Search for the cell housing the specified text and yield its (x, y) center coordinate. 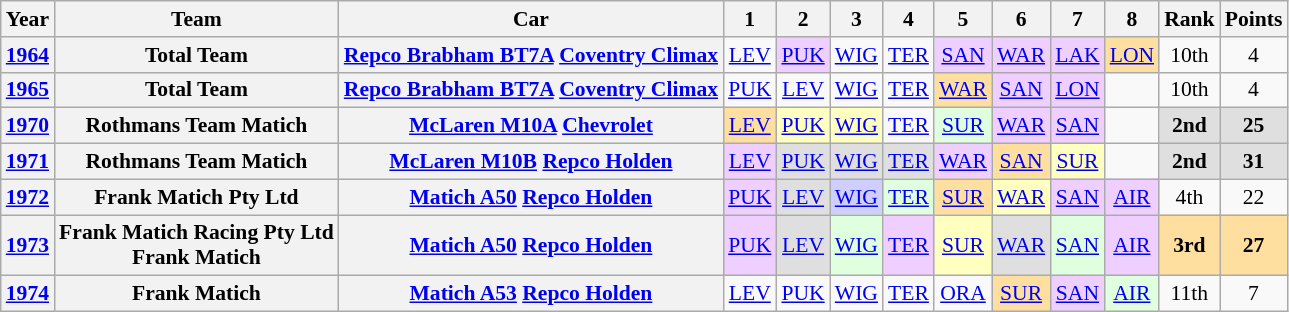
Frank Matich (196, 294)
31 (1254, 162)
3rd (1190, 246)
LAK (1077, 55)
1974 (28, 294)
Team (196, 19)
5 (963, 19)
8 (1132, 19)
ORA (963, 294)
Points (1254, 19)
1972 (28, 197)
1964 (28, 55)
McLaren M10B Repco Holden (531, 162)
2 (802, 19)
6 (1021, 19)
Frank Matich Pty Ltd (196, 197)
Car (531, 19)
McLaren M10A Chevrolet (531, 126)
Frank Matich Racing Pty Ltd Frank Matich (196, 246)
Rank (1190, 19)
1 (750, 19)
22 (1254, 197)
11th (1190, 294)
1971 (28, 162)
1973 (28, 246)
27 (1254, 246)
Matich A53 Repco Holden (531, 294)
Year (28, 19)
1965 (28, 90)
4th (1190, 197)
3 (856, 19)
1970 (28, 126)
25 (1254, 126)
